Scan for the cell matching the given text and deliver its [x, y] coordinate at center. 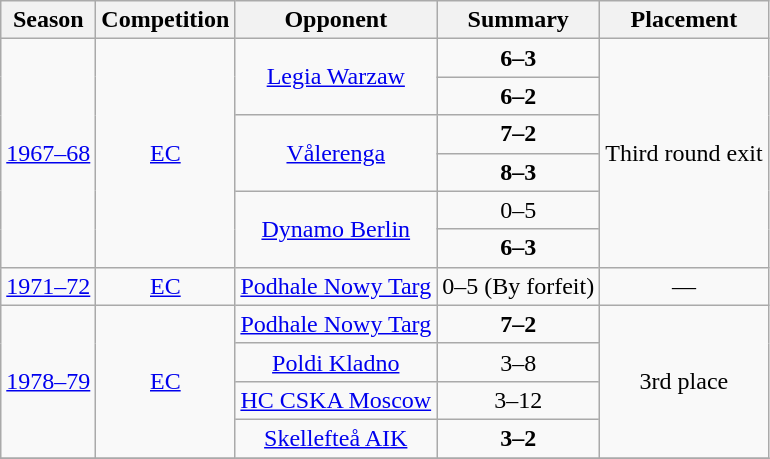
3–8 [518, 362]
Opponent [336, 20]
1971–72 [48, 286]
Dynamo Berlin [336, 229]
— [684, 286]
1978–79 [48, 381]
Competition [166, 20]
Skellefteå AIK [336, 438]
Season [48, 20]
Poldi Kladno [336, 362]
Third round exit [684, 153]
3–12 [518, 400]
Legia Warzaw [336, 77]
Placement [684, 20]
HC CSKA Moscow [336, 400]
0–5 [518, 210]
Summary [518, 20]
1967–68 [48, 153]
0–5 (By forfeit) [518, 286]
3rd place [684, 381]
3–2 [518, 438]
8–3 [518, 172]
Vålerenga [336, 153]
6–2 [518, 96]
